Locate the cell with the specified text and output its (x, y) center coordinate. 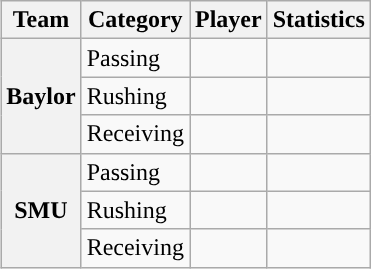
Player (229, 20)
SMU (41, 210)
Statistics (318, 20)
Team (41, 20)
Baylor (41, 96)
Category (135, 20)
